Locate the cell with the specified text and output its (x, y) center coordinate. 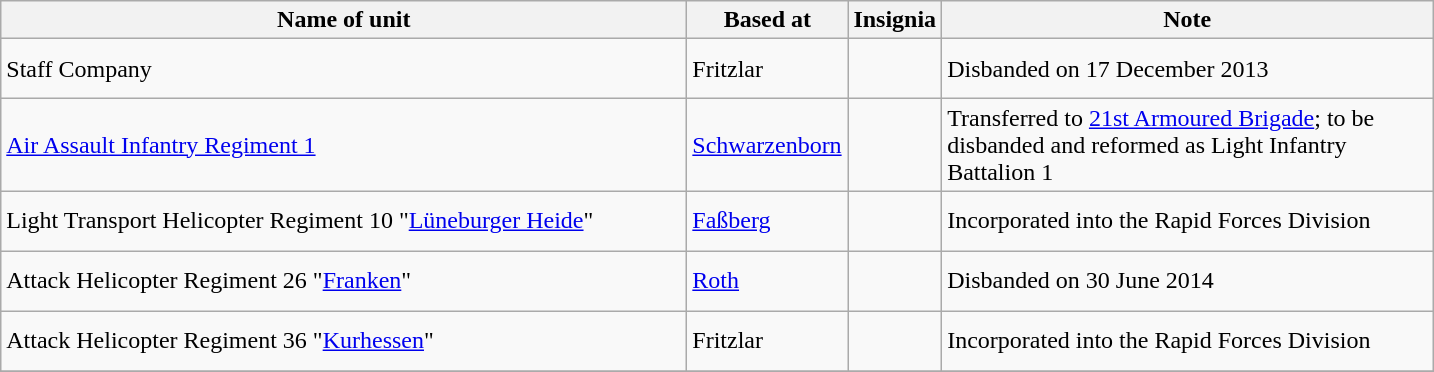
Disbanded on 17 December 2013 (1188, 69)
Attack Helicopter Regiment 36 "Kurhessen" (344, 341)
Attack Helicopter Regiment 26 "Franken" (344, 281)
Disbanded on 30 June 2014 (1188, 281)
Insignia (895, 20)
Roth (768, 281)
Transferred to 21st Armoured Brigade; to be disbanded and reformed as Light Infantry Battalion 1 (1188, 145)
Faßberg (768, 221)
Schwarzenborn (768, 145)
Name of unit (344, 20)
Note (1188, 20)
Light Transport Helicopter Regiment 10 "Lüneburger Heide" (344, 221)
Based at (768, 20)
Air Assault Infantry Regiment 1 (344, 145)
Staff Company (344, 69)
